For the text-containing cell, return its midpoint in (x, y) coordinate format. 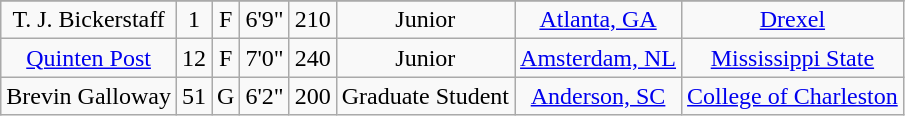
1 (194, 20)
G (226, 96)
240 (312, 58)
Brevin Galloway (89, 96)
6'9" (264, 20)
210 (312, 20)
T. J. Bickerstaff (89, 20)
Graduate Student (425, 96)
Amsterdam, NL (598, 58)
51 (194, 96)
6'2" (264, 96)
Mississippi State (793, 58)
Drexel (793, 20)
Atlanta, GA (598, 20)
College of Charleston (793, 96)
200 (312, 96)
Quinten Post (89, 58)
7'0" (264, 58)
12 (194, 58)
Anderson, SC (598, 96)
